Output the (x, y) coordinate of the center of the cell containing the given text.  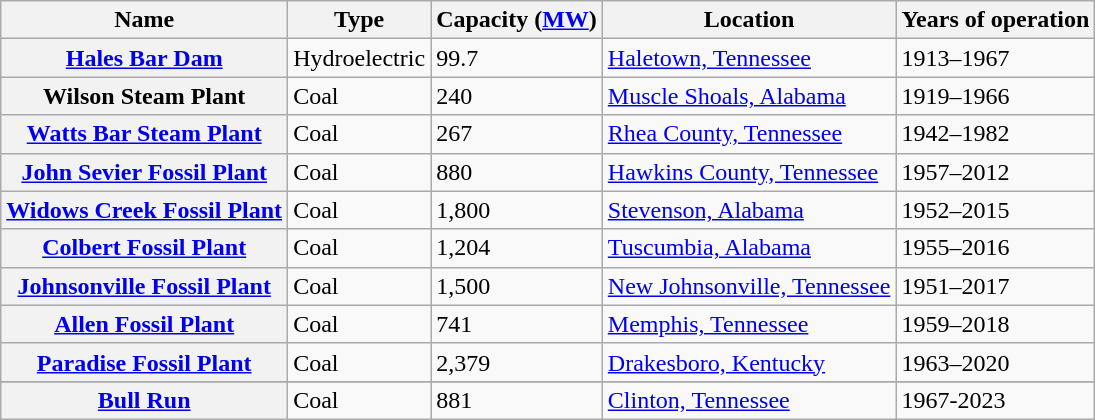
Clinton, Tennessee (749, 400)
1913–1967 (996, 58)
New Johnsonville, Tennessee (749, 286)
267 (517, 134)
880 (517, 172)
Colbert Fossil Plant (144, 248)
Name (144, 20)
1,500 (517, 286)
1955–2016 (996, 248)
1919–1966 (996, 96)
1957–2012 (996, 172)
Hales Bar Dam (144, 58)
Johnsonville Fossil Plant (144, 286)
Allen Fossil Plant (144, 324)
Hydroelectric (360, 58)
Type (360, 20)
1,204 (517, 248)
Bull Run (144, 400)
Hawkins County, Tennessee (749, 172)
Watts Bar Steam Plant (144, 134)
1952–2015 (996, 210)
John Sevier Fossil Plant (144, 172)
99.7 (517, 58)
2,379 (517, 362)
1963–2020 (996, 362)
Drakesboro, Kentucky (749, 362)
741 (517, 324)
Widows Creek Fossil Plant (144, 210)
1959–2018 (996, 324)
Capacity (MW) (517, 20)
1951–2017 (996, 286)
Muscle Shoals, Alabama (749, 96)
Years of operation (996, 20)
1,800 (517, 210)
Memphis, Tennessee (749, 324)
Stevenson, Alabama (749, 210)
1942–1982 (996, 134)
Rhea County, Tennessee (749, 134)
Tuscumbia, Alabama (749, 248)
1967-2023 (996, 400)
Wilson Steam Plant (144, 96)
Location (749, 20)
881 (517, 400)
Haletown, Tennessee (749, 58)
240 (517, 96)
Paradise Fossil Plant (144, 362)
